Provide the [X, Y] coordinate of the cell's center where the given text is located.  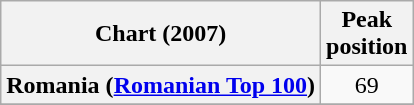
69 [367, 85]
Peakposition [367, 34]
Chart (2007) [161, 34]
Romania (Romanian Top 100) [161, 85]
